Return [X, Y] of the center of cell containing provided text 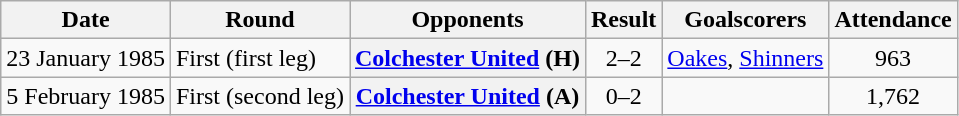
5 February 1985 [86, 96]
1,762 [893, 96]
23 January 1985 [86, 58]
Result [623, 20]
Attendance [893, 20]
Opponents [468, 20]
Date [86, 20]
Round [260, 20]
Oakes, Shinners [746, 58]
0–2 [623, 96]
Colchester United (H) [468, 58]
First (first leg) [260, 58]
Goalscorers [746, 20]
Colchester United (A) [468, 96]
2–2 [623, 58]
963 [893, 58]
First (second leg) [260, 96]
